Search for the cell housing the specified text and yield its (X, Y) center coordinate. 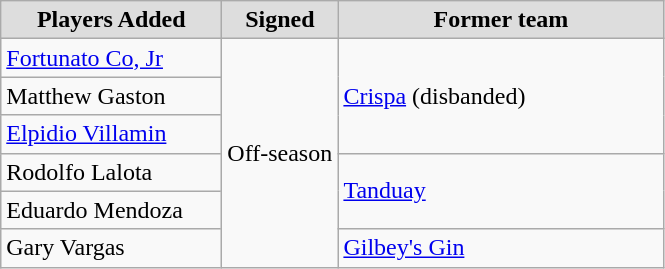
Signed (280, 20)
Elpidio Villamin (112, 134)
Players Added (112, 20)
Gary Vargas (112, 248)
Matthew Gaston (112, 96)
Fortunato Co, Jr (112, 58)
Eduardo Mendoza (112, 210)
Off-season (280, 153)
Crispa (disbanded) (501, 96)
Tanduay (501, 191)
Rodolfo Lalota (112, 172)
Gilbey's Gin (501, 248)
Former team (501, 20)
